Detect which cell encompasses the target text, then output its (x, y) center coordinate. 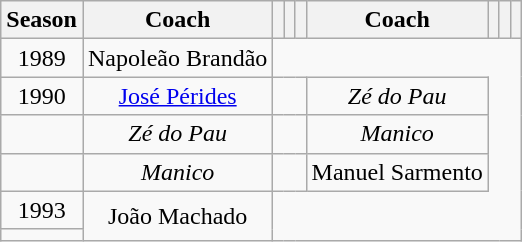
João Machado (177, 216)
Manuel Sarmento (397, 172)
Season (42, 20)
Napoleão Brandão (177, 58)
1993 (42, 210)
José Pérides (177, 96)
1990 (42, 96)
1989 (42, 58)
